Provide the (x, y) coordinate of the cell's center where the given text is located.  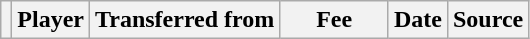
Source (488, 20)
Fee (334, 20)
Player (51, 20)
Date (418, 20)
Transferred from (185, 20)
